Identify which cell holds the provided text, then report its [X, Y] central coordinate. 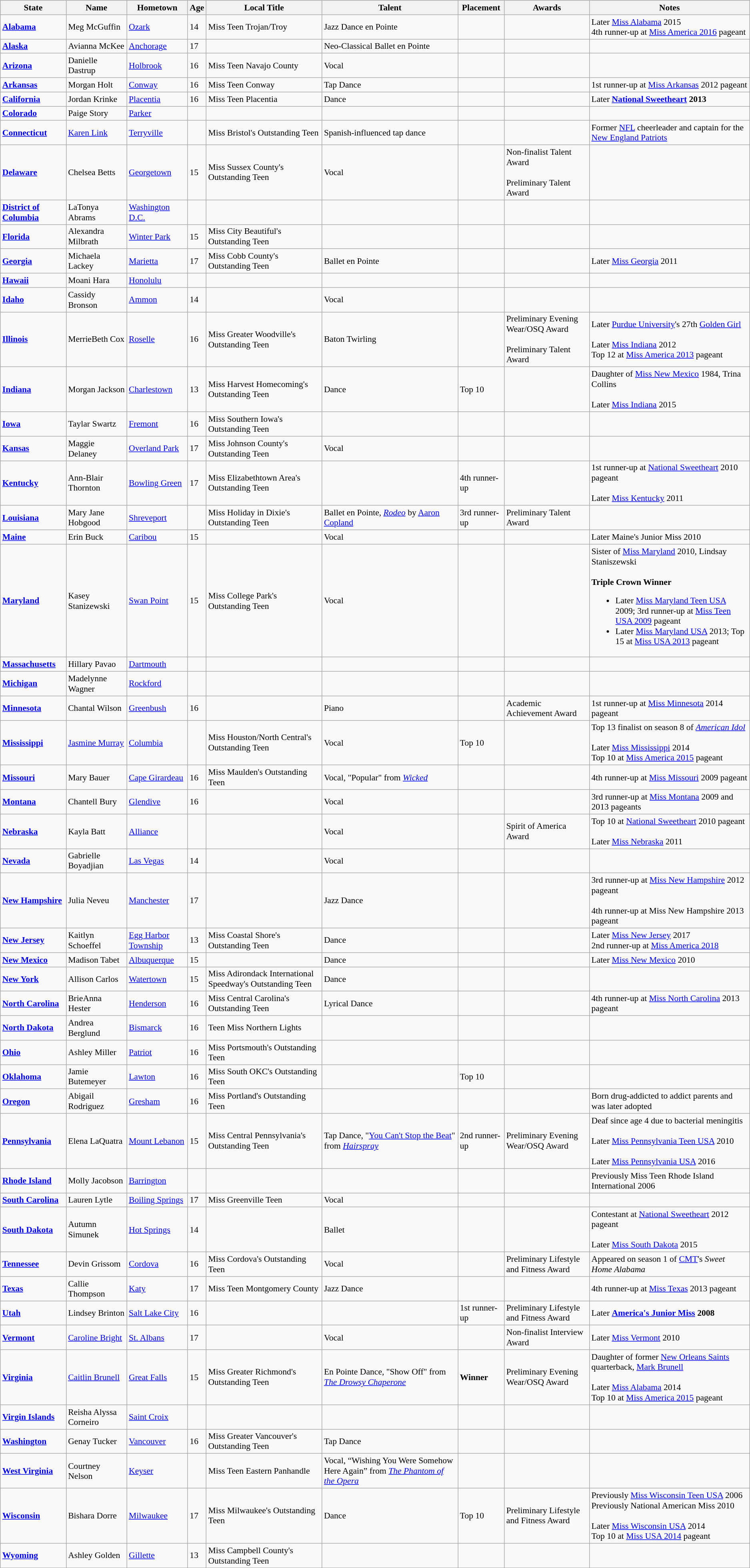
Spanish-influenced tap dance [390, 133]
Morgan Holt [96, 85]
Miss Maulden's Outstanding Teen [264, 777]
Washington [33, 1442]
Later America's Junior Miss 2008 [670, 1313]
Dartmouth [157, 664]
Devin Grissom [96, 1264]
Previously Miss Teen Rhode Island International 2006 [670, 1181]
Kasey Stanizewski [96, 600]
New Jersey [33, 940]
Winner [481, 1377]
Miss Portland's Outstanding Teen [264, 1101]
Alabama [33, 27]
Terryville [157, 133]
Tap Dance, "You Can't Stop the Beat" from Hairspray [390, 1141]
Miss Greater Vancouver's Outstanding Teen [264, 1442]
Winter Park [157, 237]
Hot Springs [157, 1230]
Local Title [264, 8]
Andrea Berglund [96, 1028]
California [33, 99]
Paige Story [96, 114]
Ballet en Pointe, Rodeo by Aaron Copland [390, 518]
District of Columbia [33, 212]
Morgan Jackson [96, 389]
Manchester [157, 901]
Connecticut [33, 133]
4th runner-up at Miss Texas 2013 pageant [670, 1289]
Alaska [33, 46]
Kaitlyn Schoeffel [96, 940]
Swan Point [157, 600]
Vocal, “Wishing You Were Somehow Here Again” from The Phantom of the Opera [390, 1471]
Spirit of America Award [547, 832]
Miss Cordova's Outstanding Teen [264, 1264]
Name [96, 8]
Chelsea Betts [96, 173]
Lyrical Dance [390, 1003]
Kansas [33, 449]
Vancouver [157, 1442]
Oklahoma [33, 1077]
Fremont [157, 424]
LaTonya Abrams [96, 212]
Mississippi [33, 743]
Preliminary Evening Wear/OSQ AwardPreliminary Talent Award [547, 339]
Courtney Nelson [96, 1471]
Julia Neveu [96, 901]
Ammon [157, 300]
North Dakota [33, 1028]
Miss Central Pennsylvania's Outstanding Teen [264, 1141]
Alliance [157, 832]
Gabrielle Boyadjian [96, 861]
Shreveport [157, 518]
Virginia [33, 1377]
Placement [481, 8]
Las Vegas [157, 861]
Vocal, "Popular" from Wicked [390, 777]
Maggie Delaney [96, 449]
4th runner-up at Miss North Carolina 2013 pageant [670, 1003]
Minnesota [33, 708]
Miss Portsmouth's Outstanding Teen [264, 1052]
Non-finalist Talent AwardPreliminary Talent Award [547, 173]
Keyser [157, 1471]
Miss College Park's Outstanding Teen [264, 600]
Miss Teen Trojan/Troy [264, 27]
Piano [390, 708]
Jasmine Murray [96, 743]
Neo-Classical Ballet en Pointe [390, 46]
Previously Miss Wisconsin Teen USA 2006Previously National American Miss 2010Later Miss Wisconsin USA 2014Top 10 at Miss USA 2014 pageant [670, 1516]
Miss Greater Richmond's Outstanding Teen [264, 1377]
Top 13 finalist on season 8 of American IdolLater Miss Mississippi 2014Top 10 at Miss America 2015 pageant [670, 743]
Lawton [157, 1077]
Awards [547, 8]
Ann-Blair Thornton [96, 483]
1st runner-up [481, 1313]
Elena LaQuatra [96, 1141]
Gillette [157, 1555]
Nevada [33, 861]
Top 10 at National Sweetheart 2010 pageantLater Miss Nebraska 2011 [670, 832]
Later Miss Vermont 2010 [670, 1338]
3rd runner-up at Miss New Hampshire 2012 pageant4th runner-up at Miss New Hampshire 2013 pageant [670, 901]
Molly Jacobson [96, 1181]
New Mexico [33, 960]
New York [33, 979]
Miss Teen Placentia [264, 99]
4th runner-up [481, 483]
Mary Bauer [96, 777]
1st runner-up at Miss Arkansas 2012 pageant [670, 85]
Greenbush [157, 708]
Placentia [157, 99]
Daughter of former New Orleans Saints quarterback, Mark Brunell Later Miss Alabama 2014Top 10 at Miss America 2015 pageant [670, 1377]
Later Miss Georgia 2011 [670, 261]
Avianna McKee [96, 46]
Egg Harbor Township [157, 940]
Miss Holiday in Dixie's Outstanding Teen [264, 518]
Caribou [157, 537]
Danielle Dastrup [96, 66]
Miss City Beautiful's Outstanding Teen [264, 237]
Callie Thompson [96, 1289]
Ashley Miller [96, 1052]
Chantell Bury [96, 802]
Charlestown [157, 389]
Madison Tabet [96, 960]
Teen Miss Northern Lights [264, 1028]
Cordova [157, 1264]
Jazz Dance en Pointe [390, 27]
Montana [33, 802]
1st runner-up at Miss Minnesota 2014 pageant [670, 708]
Columbia [157, 743]
1st runner-up at National Sweetheart 2010 pageantLater Miss Kentucky 2011 [670, 483]
Utah [33, 1313]
Baton Twirling [390, 339]
Caroline Bright [96, 1338]
Miss Campbell County's Outstanding Teen [264, 1555]
4th runner-up at Miss Missouri 2009 pageant [670, 777]
3rd runner-up at Miss Montana 2009 and 2013 pageants [670, 802]
North Carolina [33, 1003]
Salt Lake City [157, 1313]
Miss Coastal Shore's Outstanding Teen [264, 940]
Lauren Lytle [96, 1200]
Miss South OKC's Outstanding Teen [264, 1077]
Texas [33, 1289]
Gresham [157, 1101]
Patriot [157, 1052]
Pennsylvania [33, 1141]
Contestant at National Sweetheart 2012 pageant Later Miss South Dakota 2015 [670, 1230]
Overland Park [157, 449]
State [33, 8]
Ballet en Pointe [390, 261]
Later National Sweetheart 2013 [670, 99]
Wyoming [33, 1555]
Mount Lebanon [157, 1141]
Academic Achievement Award [547, 708]
Virgin Islands [33, 1417]
Kayla Batt [96, 832]
Miss Bristol's Outstanding Teen [264, 133]
Deaf since age 4 due to bacterial meningitisLater Miss Pennsylvania Teen USA 2010Later Miss Pennsylvania USA 2016 [670, 1141]
Marietta [157, 261]
Georgia [33, 261]
Missouri [33, 777]
Later Miss New Jersey 20172nd runner-up at Miss America 2018 [670, 940]
Great Falls [157, 1377]
Hawaii [33, 281]
Saint Croix [157, 1417]
Miss Central Carolina's Outstanding Teen [264, 1003]
Barrington [157, 1181]
Conway [157, 85]
Non-finalist Interview Award [547, 1338]
Miss Teen Eastern Panhandle [264, 1471]
St. Albans [157, 1338]
Jamie Butemeyer [96, 1077]
Arizona [33, 66]
Anchorage [157, 46]
Meg McGuffin [96, 27]
Ballet [390, 1230]
Roselle [157, 339]
Allison Carlos [96, 979]
Miss Teen Conway [264, 85]
Parker [157, 114]
Miss Teen Navajo County [264, 66]
Milwaukee [157, 1516]
Jordan Krinke [96, 99]
Massachusetts [33, 664]
Washington D.C. [157, 212]
MerrieBeth Cox [96, 339]
Miss Cobb County's Outstanding Teen [264, 261]
Born drug-addicted to addict parents and was later adopted [670, 1101]
Autumn Simunek [96, 1230]
Taylar Swartz [96, 424]
Idaho [33, 300]
Tennessee [33, 1264]
Michaela Lackey [96, 261]
Colorado [33, 114]
Miss Johnson County's Outstanding Teen [264, 449]
Later Maine's Junior Miss 2010 [670, 537]
Miss Greater Woodville's Outstanding Teen [264, 339]
Cape Girardeau [157, 777]
New Hampshire [33, 901]
Miss Sussex County's Outstanding Teen [264, 173]
Miss Milwaukee's Outstanding Teen [264, 1516]
Mary Jane Hobgood [96, 518]
Cassidy Bronson [96, 300]
Georgetown [157, 173]
Daughter of Miss New Mexico 1984, Trina CollinsLater Miss Indiana 2015 [670, 389]
Albuquerque [157, 960]
Hometown [157, 8]
Rockford [157, 684]
South Carolina [33, 1200]
Alexandra Milbrath [96, 237]
Ashley Golden [96, 1555]
Iowa [33, 424]
Maryland [33, 600]
2nd runner-up [481, 1141]
Arkansas [33, 85]
En Pointe Dance, "Show Off" from The Drowsy Chaperone [390, 1377]
Genay Tucker [96, 1442]
Wisconsin [33, 1516]
Kentucky [33, 483]
Moani Hara [96, 281]
Hillary Pavao [96, 664]
Miss Teen Montgomery County [264, 1289]
Notes [670, 8]
Preliminary Talent Award [547, 518]
Maine [33, 537]
Watertown [157, 979]
Holbrook [157, 66]
Glendive [157, 802]
Lindsey Brinton [96, 1313]
Later Purdue University's 27th Golden GirlLater Miss Indiana 2012Top 12 at Miss America 2013 pageant [670, 339]
Henderson [157, 1003]
Abigail Rodriguez [96, 1101]
Miss Greenville Teen [264, 1200]
Ohio [33, 1052]
Nebraska [33, 832]
Florida [33, 237]
Honolulu [157, 281]
Age [197, 8]
Illinois [33, 339]
Talent [390, 8]
3rd runner-up [481, 518]
Later Miss New Mexico 2010 [670, 960]
South Dakota [33, 1230]
Katy [157, 1289]
Caitlin Brunell [96, 1377]
Bishara Dorre [96, 1516]
Indiana [33, 389]
Madelynne Wagner [96, 684]
Ozark [157, 27]
Vermont [33, 1338]
Appeared on season 1 of CMT's Sweet Home Alabama [670, 1264]
Miss Harvest Homecoming's Outstanding Teen [264, 389]
Delaware [33, 173]
Reisha Alyssa Corneiro [96, 1417]
Boiling Springs [157, 1200]
Miss Elizabethtown Area's Outstanding Teen [264, 483]
Rhode Island [33, 1181]
Miss Houston/North Central's Outstanding Teen [264, 743]
Louisiana [33, 518]
Chantal Wilson [96, 708]
Erin Buck [96, 537]
West Virginia [33, 1471]
Bismarck [157, 1028]
Later Miss Alabama 20154th runner-up at Miss America 2016 pageant [670, 27]
Bowling Green [157, 483]
Former NFL cheerleader and captain for the New England Patriots [670, 133]
Miss Southern Iowa's Outstanding Teen [264, 424]
Michigan [33, 684]
Karen Link [96, 133]
BrieAnna Hester [96, 1003]
Oregon [33, 1101]
Miss Adirondack International Speedway's Outstanding Teen [264, 979]
